Determine the [x, y] coordinate at the center of the cell enclosing the given text.  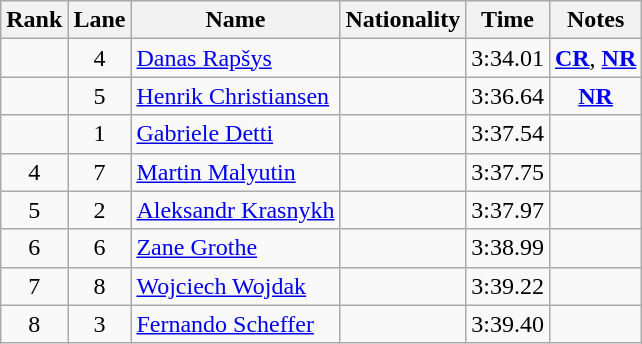
Name [236, 20]
3:39.22 [508, 286]
3:37.97 [508, 210]
3:34.01 [508, 58]
3:39.40 [508, 324]
3:36.64 [508, 96]
Fernando Scheffer [236, 324]
Danas Rapšys [236, 58]
Rank [34, 20]
Lane [100, 20]
3 [100, 324]
Gabriele Detti [236, 134]
Time [508, 20]
3:38.99 [508, 248]
3:37.54 [508, 134]
Nationality [403, 20]
1 [100, 134]
Aleksandr Krasnykh [236, 210]
3:37.75 [508, 172]
Martin Malyutin [236, 172]
2 [100, 210]
NR [595, 96]
Henrik Christiansen [236, 96]
Zane Grothe [236, 248]
Notes [595, 20]
Wojciech Wojdak [236, 286]
CR, NR [595, 58]
